Detect which cell encompasses the target text, then output its [X, Y] center coordinate. 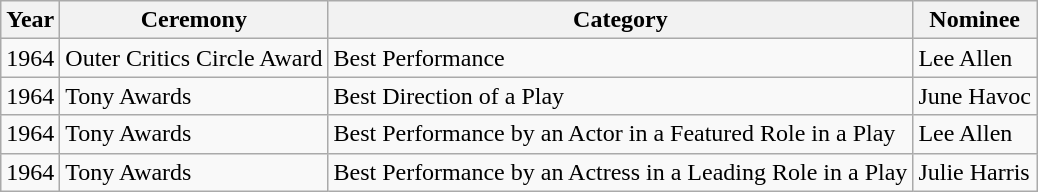
Nominee [975, 20]
Best Direction of a Play [620, 96]
June Havoc [975, 96]
Ceremony [194, 20]
Outer Critics Circle Award [194, 58]
Best Performance [620, 58]
Year [30, 20]
Best Performance by an Actress in a Leading Role in a Play [620, 172]
Julie Harris [975, 172]
Category [620, 20]
Best Performance by an Actor in a Featured Role in a Play [620, 134]
